Provide the (X, Y) coordinate of the cell's center where the given text is located.  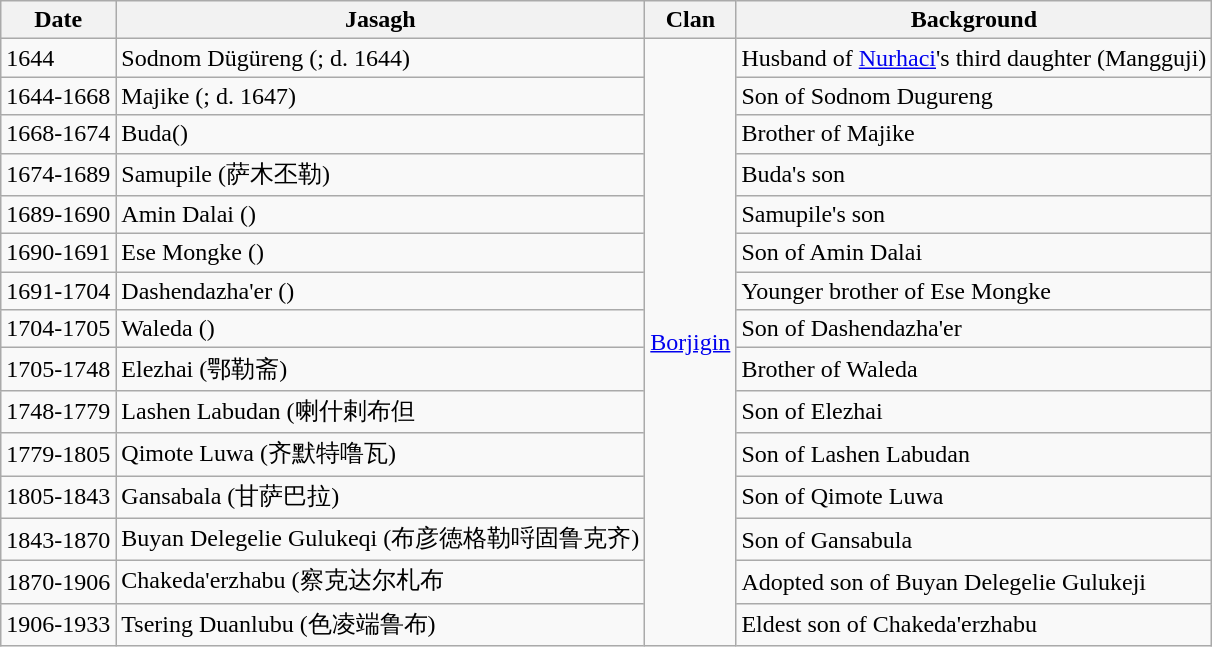
Elezhai (鄂勒斋) (380, 370)
1644 (58, 58)
Gansabala (甘萨巴拉) (380, 498)
Sodnom Dügüreng (; d. 1644) (380, 58)
Jasagh (380, 20)
Adopted son of Buyan Delegelie Gulukeji (974, 582)
Qimote Luwa (齐默特噜瓦) (380, 454)
Brother of Waleda (974, 370)
Brother of Majike (974, 134)
1870-1906 (58, 582)
1689-1690 (58, 215)
1705-1748 (58, 370)
Buyan Delegelie Gulukeqi (布彦徳格勒哷固鲁克齐) (380, 540)
Borjigin (690, 342)
Son of Elezhai (974, 412)
Ese Mongke () (380, 253)
1674-1689 (58, 174)
Buda's son (974, 174)
Samupile's son (974, 215)
Clan (690, 20)
1843-1870 (58, 540)
Son of Dashendazha'er (974, 329)
Chakeda'erzhabu (察克达尔札布 (380, 582)
1690-1691 (58, 253)
Majike (; d. 1647) (380, 96)
Samupile (萨木丕勒) (380, 174)
1906-1933 (58, 624)
Tsering Duanlubu (色凌端鲁布) (380, 624)
1779-1805 (58, 454)
1805-1843 (58, 498)
Son of Gansabula (974, 540)
1668-1674 (58, 134)
Background (974, 20)
Son of Qimote Luwa (974, 498)
Waleda () (380, 329)
1748-1779 (58, 412)
Husband of Nurhaci's third daughter (Mangguji) (974, 58)
Lashen Labudan (喇什剌布但 (380, 412)
Dashendazha'er () (380, 291)
Eldest son of Chakeda'erzhabu (974, 624)
Date (58, 20)
Son of Amin Dalai (974, 253)
Son of Lashen Labudan (974, 454)
Buda() (380, 134)
1691-1704 (58, 291)
Son of Sodnom Dugureng (974, 96)
Younger brother of Ese Mongke (974, 291)
1704-1705 (58, 329)
1644-1668 (58, 96)
Amin Dalai () (380, 215)
